Search for the cell housing the specified text and yield its (x, y) center coordinate. 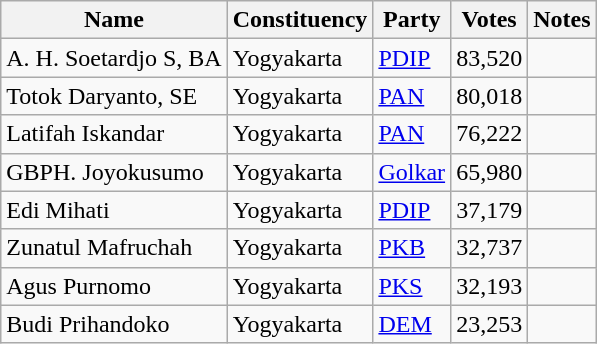
Name (114, 20)
65,980 (490, 172)
Latifah Iskandar (114, 134)
PKB (412, 248)
A. H. Soetardjo S, BA (114, 58)
Edi Mihati (114, 210)
Notes (562, 20)
PKS (412, 286)
37,179 (490, 210)
32,737 (490, 248)
Party (412, 20)
Agus Purnomo (114, 286)
Golkar (412, 172)
Zunatul Mafruchah (114, 248)
83,520 (490, 58)
23,253 (490, 324)
Budi Prihandoko (114, 324)
80,018 (490, 96)
Votes (490, 20)
32,193 (490, 286)
76,222 (490, 134)
Constituency (300, 20)
GBPH. Joyokusumo (114, 172)
Totok Daryanto, SE (114, 96)
DEM (412, 324)
